Return (x, y) of the center of cell containing provided text 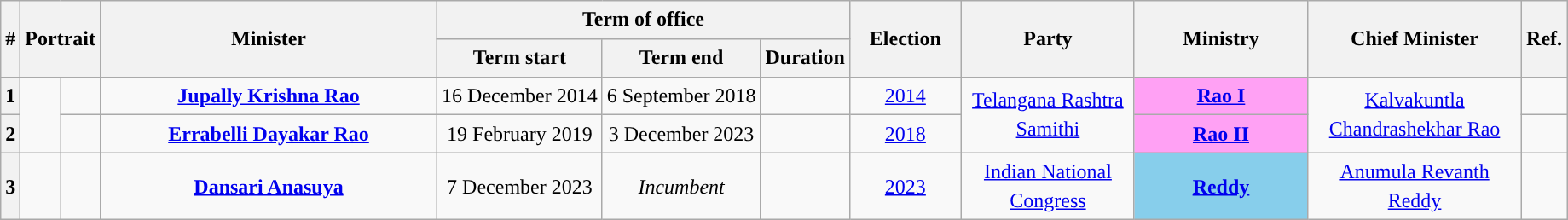
# (10, 39)
Kalvakuntla Chandrashekhar Rao (1415, 114)
Rao I (1221, 96)
Ministry (1221, 39)
Term of office (644, 20)
2023 (906, 186)
Minister (268, 39)
Chief Minister (1415, 39)
16 December 2014 (520, 96)
Term start (520, 58)
Indian National Congress (1047, 186)
Jupally Krishna Rao (268, 96)
3 December 2023 (681, 135)
Anumula Revanth Reddy (1415, 186)
2014 (906, 96)
Rao II (1221, 135)
Ref. (1545, 39)
2018 (906, 135)
19 February 2019 (520, 135)
2 (10, 135)
3 (10, 186)
Errabelli Dayakar Rao (268, 135)
Party (1047, 39)
7 December 2023 (520, 186)
1 (10, 96)
Telangana Rashtra Samithi (1047, 114)
Dansari Anasuya (268, 186)
Term end (681, 58)
Reddy (1221, 186)
Election (906, 39)
Duration (805, 58)
Incumbent (681, 186)
Portrait (61, 39)
6 September 2018 (681, 96)
